Pinpoint the cell where the given text exists, returning its (X, Y) midpoint coordinate. 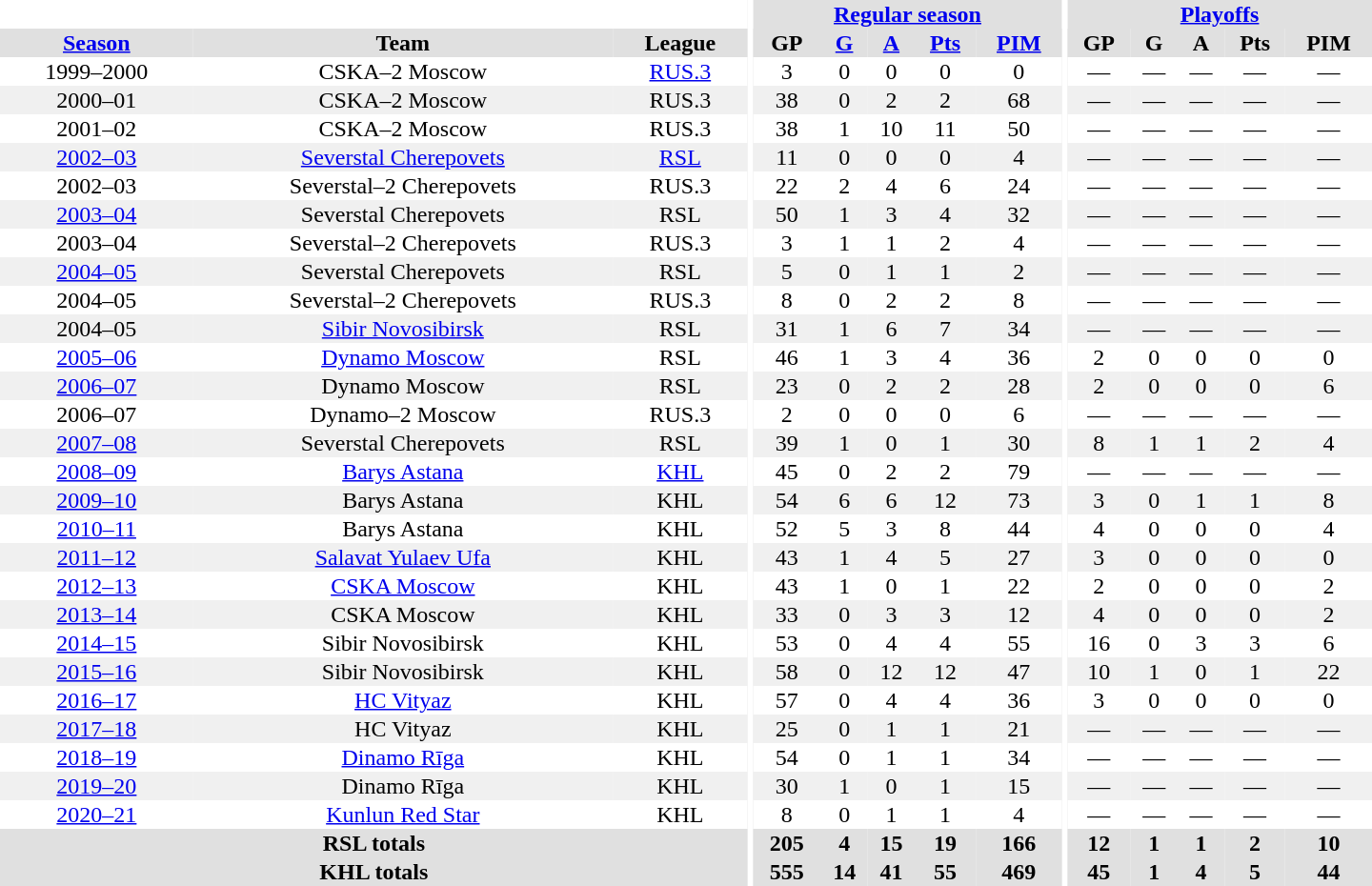
73 (1019, 500)
2012–13 (97, 586)
KHL totals (373, 872)
2000–01 (97, 100)
57 (787, 700)
166 (1019, 843)
555 (787, 872)
2008–09 (97, 472)
Dynamo–2 Moscow (403, 414)
14 (844, 872)
52 (787, 529)
41 (892, 872)
1999–2000 (97, 71)
68 (1019, 100)
League (680, 43)
Season (97, 43)
58 (787, 672)
RSL totals (373, 843)
2016–17 (97, 700)
46 (787, 357)
23 (787, 386)
7 (945, 329)
2001–02 (97, 129)
33 (787, 614)
2018–19 (97, 757)
53 (787, 643)
2007–08 (97, 443)
39 (787, 443)
2015–16 (97, 672)
2013–14 (97, 614)
Salavat Yulaev Ufa (403, 557)
2019–20 (97, 786)
Regular season (907, 14)
Team (403, 43)
16 (1099, 643)
32 (1019, 214)
79 (1019, 472)
205 (787, 843)
25 (787, 729)
47 (1019, 672)
469 (1019, 872)
2005–06 (97, 357)
2020–21 (97, 815)
2017–18 (97, 729)
24 (1019, 186)
21 (1019, 729)
31 (787, 329)
Kunlun Red Star (403, 815)
2009–10 (97, 500)
27 (1019, 557)
2011–12 (97, 557)
19 (945, 843)
Playoffs (1220, 14)
28 (1019, 386)
2010–11 (97, 529)
2014–15 (97, 643)
